Scan for the cell matching the given text and deliver its [X, Y] coordinate at center. 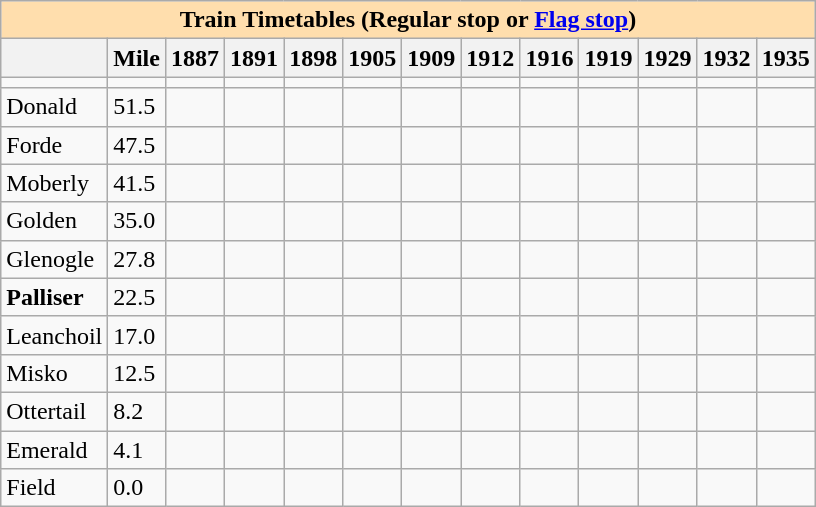
Palliser [54, 297]
1919 [608, 58]
1909 [432, 58]
51.5 [137, 107]
0.0 [137, 488]
Train Timetables (Regular stop or Flag stop) [408, 20]
41.5 [137, 183]
Ottertail [54, 411]
12.5 [137, 373]
1916 [550, 58]
22.5 [137, 297]
Emerald [54, 449]
4.1 [137, 449]
Donald [54, 107]
8.2 [137, 411]
35.0 [137, 221]
Field [54, 488]
1887 [194, 58]
Misko [54, 373]
1891 [254, 58]
Forde [54, 145]
Glenogle [54, 259]
Mile [137, 58]
1898 [314, 58]
Leanchoil [54, 335]
27.8 [137, 259]
Golden [54, 221]
17.0 [137, 335]
1929 [668, 58]
1935 [786, 58]
1905 [372, 58]
1932 [726, 58]
Moberly [54, 183]
47.5 [137, 145]
1912 [490, 58]
